Detect which cell encompasses the target text, then output its [x, y] center coordinate. 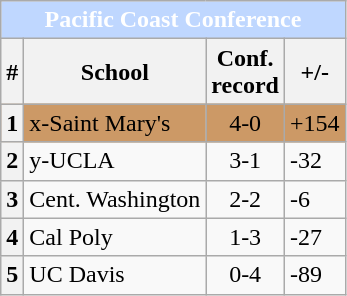
Cent. Washington [115, 199]
-6 [314, 199]
-27 [314, 237]
x-Saint Mary's [115, 123]
2 [12, 161]
y-UCLA [115, 161]
1 [12, 123]
Pacific Coast Conference [173, 20]
4-0 [246, 123]
3-1 [246, 161]
1-3 [246, 237]
Conf. record [246, 72]
School [115, 72]
-89 [314, 275]
3 [12, 199]
+/- [314, 72]
2-2 [246, 199]
5 [12, 275]
UC Davis [115, 275]
Cal Poly [115, 237]
# [12, 72]
-32 [314, 161]
4 [12, 237]
0-4 [246, 275]
+154 [314, 123]
